Extract the [X, Y] coordinate from the center of the cell holding the provided text.  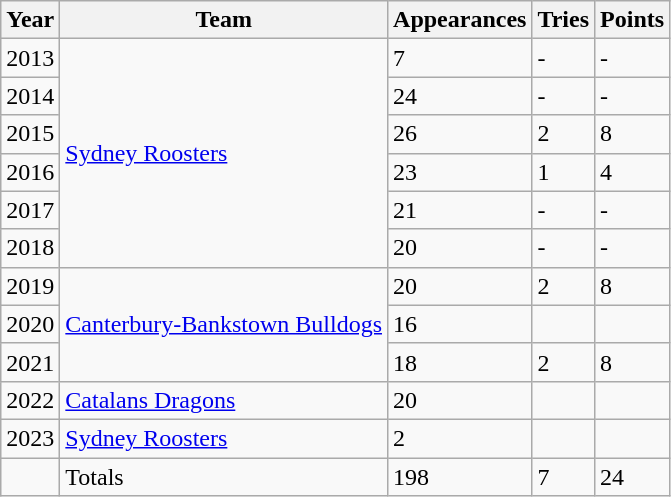
16 [460, 324]
2019 [30, 286]
Catalans Dragons [224, 400]
2020 [30, 324]
2014 [30, 96]
26 [460, 134]
2021 [30, 362]
21 [460, 210]
23 [460, 172]
2013 [30, 58]
Points [632, 20]
Year [30, 20]
2015 [30, 134]
18 [460, 362]
2016 [30, 172]
198 [460, 477]
2022 [30, 400]
4 [632, 172]
2018 [30, 248]
Totals [224, 477]
1 [564, 172]
Canterbury-Bankstown Bulldogs [224, 324]
Tries [564, 20]
2023 [30, 438]
Appearances [460, 20]
2017 [30, 210]
Team [224, 20]
